For the text-containing cell, return its midpoint in (x, y) coordinate format. 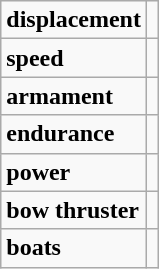
displacement (74, 20)
bow thruster (74, 210)
endurance (74, 134)
armament (74, 96)
speed (74, 58)
power (74, 172)
boats (74, 248)
